For the text-containing cell, return its midpoint in (x, y) coordinate format. 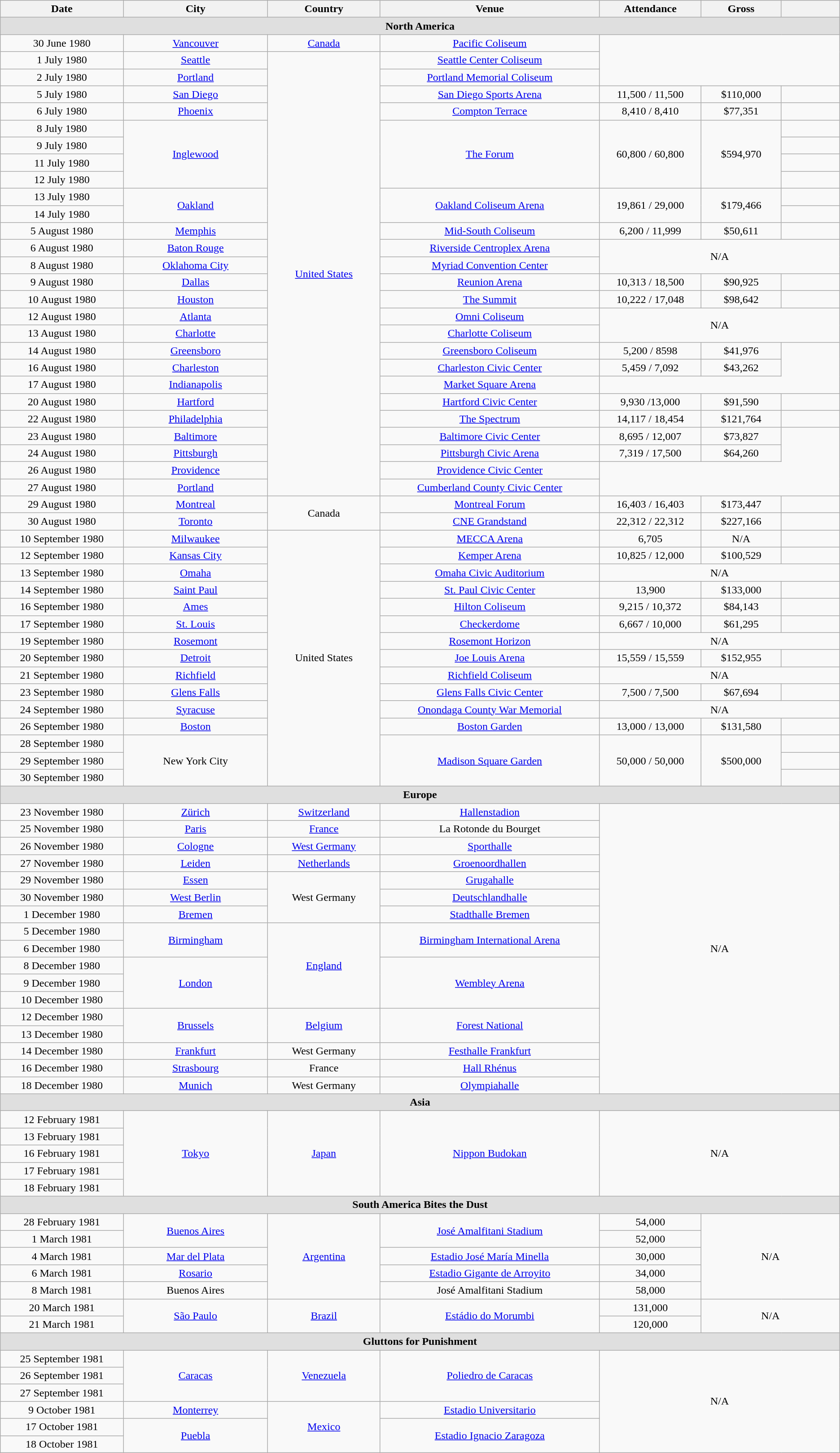
9 October 1981 (62, 1410)
6 August 1980 (62, 248)
16 September 1980 (62, 607)
18 February 1981 (62, 1188)
Mid-South Coliseum (490, 231)
São Paulo (196, 1316)
Market Square Arena (490, 385)
5,459 / 7,092 (650, 368)
Montreal (196, 505)
25 September 1981 (62, 1359)
8 August 1980 (62, 265)
Hilton Coliseum (490, 607)
10 September 1980 (62, 539)
Baltimore Civic Center (490, 436)
2 July 1980 (62, 77)
Munich (196, 1085)
Charlotte (196, 334)
$50,611 (741, 231)
17 August 1980 (62, 385)
30,000 (650, 1256)
$173,447 (741, 505)
$84,143 (741, 607)
Zürich (196, 812)
Indianapolis (196, 385)
16 August 1980 (62, 368)
Hall Rhénus (490, 1068)
Phoenix (196, 111)
Greensboro Coliseum (490, 351)
Asia (420, 1102)
Mar del Plata (196, 1256)
Omaha (196, 573)
10,313 / 18,500 (650, 282)
Compton Terrace (490, 111)
Oakland (196, 205)
$152,955 (741, 658)
12 July 1980 (62, 180)
La Rotonde du Bourget (490, 829)
6,705 (650, 539)
27 August 1980 (62, 487)
South America Bites the Dust (420, 1205)
26 August 1980 (62, 470)
$98,642 (741, 299)
Pacific Coliseum (490, 43)
City (196, 9)
30 August 1980 (62, 522)
9 December 1980 (62, 983)
Charleston Civic Center (490, 368)
Vancouver (196, 43)
4 March 1981 (62, 1256)
Milwaukee (196, 539)
Belgium (324, 1025)
Hartford (196, 402)
Deutschlandhalle (490, 897)
5 December 1980 (62, 931)
9 August 1980 (62, 282)
5,200 / 8598 (650, 351)
26 September 1981 (62, 1376)
Puebla (196, 1435)
Brazil (324, 1316)
10,825 / 12,000 (650, 556)
$43,262 (741, 368)
14 July 1980 (62, 214)
1 March 1981 (62, 1239)
London (196, 983)
1 July 1980 (62, 60)
54,000 (650, 1222)
North America (420, 26)
6 March 1981 (62, 1273)
6 December 1980 (62, 948)
21 March 1981 (62, 1325)
Kemper Arena (490, 556)
20 September 1980 (62, 658)
131,000 (650, 1308)
17 September 1980 (62, 624)
12 December 1980 (62, 1017)
The Forum (490, 154)
10,222 / 17,048 (650, 299)
Festhalle Frankfurt (490, 1051)
St. Paul Civic Center (490, 590)
Boston Garden (490, 726)
12 February 1981 (62, 1119)
20 August 1980 (62, 402)
8,410 / 8,410 (650, 111)
San Diego Sports Arena (490, 94)
Paris (196, 829)
Houston (196, 299)
Portland Memorial Coliseum (490, 77)
Greensboro (196, 351)
25 November 1980 (62, 829)
28 February 1981 (62, 1222)
Rosemont Horizon (490, 641)
Cumberland County Civic Center (490, 487)
14 August 1980 (62, 351)
58,000 (650, 1290)
Syracuse (196, 709)
Monterrey (196, 1410)
6,667 / 10,000 (650, 624)
18 October 1981 (62, 1444)
Poliedro de Caracas (490, 1376)
New York City (196, 760)
MECCA Arena (490, 539)
26 September 1980 (62, 726)
Strasbourg (196, 1068)
Estadio José María Minella (490, 1256)
34,000 (650, 1273)
$100,529 (741, 556)
$227,166 (741, 522)
9,930 /13,000 (650, 402)
7,500 / 7,500 (650, 692)
Philadelphia (196, 419)
16 December 1980 (62, 1068)
Charlotte Coliseum (490, 334)
Birmingham International Arena (490, 940)
17 October 1981 (62, 1427)
Attendance (650, 9)
17 February 1981 (62, 1171)
30 June 1980 (62, 43)
Frankfurt (196, 1051)
18 December 1980 (62, 1085)
13 December 1980 (62, 1034)
Tokyo (196, 1154)
26 November 1980 (62, 846)
6 July 1980 (62, 111)
$64,260 (741, 453)
$131,580 (741, 726)
Venue (490, 9)
Joe Louis Arena (490, 658)
Gluttons for Punishment (420, 1342)
20 March 1981 (62, 1308)
Gross (741, 9)
Europe (420, 795)
Dallas (196, 282)
Switzerland (324, 812)
12 August 1980 (62, 316)
$91,590 (741, 402)
Omaha Civic Auditorium (490, 573)
120,000 (650, 1325)
$90,925 (741, 282)
Checkerdome (490, 624)
13 September 1980 (62, 573)
24 August 1980 (62, 453)
Estádio do Morumbi (490, 1316)
14,117 / 18,454 (650, 419)
9 July 1980 (62, 145)
13,000 / 13,000 (650, 726)
60,800 / 60,800 (650, 154)
16 February 1981 (62, 1154)
Providence (196, 470)
Reunion Arena (490, 282)
Date (62, 9)
Country (324, 9)
13 August 1980 (62, 334)
Estadio Gigante de Arroyito (490, 1273)
Richfield (196, 675)
27 November 1980 (62, 863)
24 September 1980 (62, 709)
Memphis (196, 231)
Onondaga County War Memorial (490, 709)
Groenoordhallen (490, 863)
13 July 1980 (62, 197)
$110,000 (741, 94)
9,215 / 10,372 (650, 607)
Riverside Centroplex Arena (490, 248)
1 December 1980 (62, 914)
11,500 / 11,500 (650, 94)
St. Louis (196, 624)
West Berlin (196, 897)
Netherlands (324, 863)
$121,764 (741, 419)
Japan (324, 1154)
$179,466 (741, 205)
30 November 1980 (62, 897)
Hartford Civic Center (490, 402)
$73,827 (741, 436)
Atlanta (196, 316)
23 August 1980 (62, 436)
15,559 / 15,559 (650, 658)
CNE Grandstand (490, 522)
52,000 (650, 1239)
The Spectrum (490, 419)
$61,295 (741, 624)
13 February 1981 (62, 1137)
16,403 / 16,403 (650, 505)
5 August 1980 (62, 231)
8 December 1980 (62, 966)
England (324, 966)
Stadthalle Bremen (490, 914)
Charleston (196, 368)
29 November 1980 (62, 880)
Pittsburgh (196, 453)
Myriad Convention Center (490, 265)
Mexico (324, 1427)
28 September 1980 (62, 743)
Seattle (196, 60)
Pittsburgh Civic Arena (490, 453)
23 September 1980 (62, 692)
Estadio Universitario (490, 1410)
29 September 1980 (62, 761)
19,861 / 29,000 (650, 205)
Detroit (196, 658)
Montreal Forum (490, 505)
Madison Square Garden (490, 760)
Providence Civic Center (490, 470)
$41,976 (741, 351)
Essen (196, 880)
$67,694 (741, 692)
Hallenstadion (490, 812)
8 July 1980 (62, 128)
14 September 1980 (62, 590)
14 December 1980 (62, 1051)
23 November 1980 (62, 812)
29 August 1980 (62, 505)
Rosario (196, 1273)
$500,000 (741, 760)
Wembley Arena (490, 983)
Kansas City (196, 556)
Caracas (196, 1376)
Toronto (196, 522)
Olympiahalle (490, 1085)
21 September 1980 (62, 675)
Nippon Budokan (490, 1154)
10 December 1980 (62, 1000)
Argentina (324, 1256)
Richfield Coliseum (490, 675)
Venezuela (324, 1376)
Oklahoma City (196, 265)
5 July 1980 (62, 94)
7,319 / 17,500 (650, 453)
Estadio Ignacio Zaragoza (490, 1435)
11 July 1980 (62, 162)
Sporthalle (490, 846)
$133,000 (741, 590)
Grugahalle (490, 880)
Glens Falls Civic Center (490, 692)
27 September 1981 (62, 1393)
50,000 / 50,000 (650, 760)
The Summit (490, 299)
Leiden (196, 863)
$594,970 (741, 154)
Oakland Coliseum Arena (490, 205)
Brussels (196, 1025)
Forest National (490, 1025)
13,900 (650, 590)
6,200 / 11,999 (650, 231)
$77,351 (741, 111)
8,695 / 12,007 (650, 436)
22 August 1980 (62, 419)
Omni Coliseum (490, 316)
22,312 / 22,312 (650, 522)
30 September 1980 (62, 778)
Ames (196, 607)
Cologne (196, 846)
Glens Falls (196, 692)
Baton Rouge (196, 248)
Birmingham (196, 940)
8 March 1981 (62, 1290)
12 September 1980 (62, 556)
Rosemont (196, 641)
Inglewood (196, 154)
Saint Paul (196, 590)
San Diego (196, 94)
19 September 1980 (62, 641)
Seattle Center Coliseum (490, 60)
10 August 1980 (62, 299)
Bremen (196, 914)
Baltimore (196, 436)
Boston (196, 726)
